Extract the [X, Y] coordinate from the center of the cell holding the provided text.  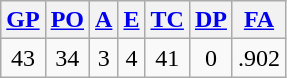
TC [167, 20]
FA [258, 20]
A [104, 20]
GP [23, 20]
PO [67, 20]
DP [210, 20]
43 [23, 58]
E [132, 20]
.902 [258, 58]
41 [167, 58]
4 [132, 58]
0 [210, 58]
3 [104, 58]
34 [67, 58]
